Determine the (x, y) coordinate at the center of the cell enclosing the given text.  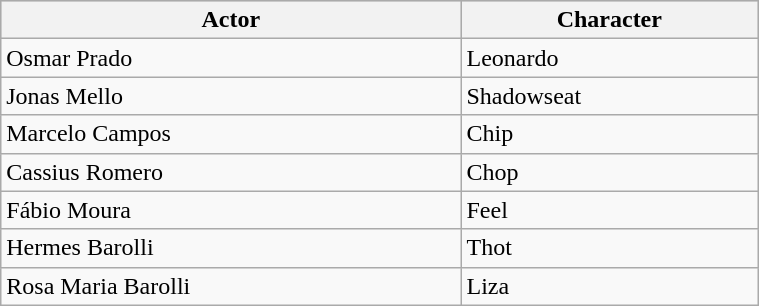
Rosa Maria Barolli (231, 286)
Osmar Prado (231, 58)
Leonardo (610, 58)
Chop (610, 172)
Hermes Barolli (231, 248)
Actor (231, 20)
Liza (610, 286)
Thot (610, 248)
Shadowseat (610, 96)
Chip (610, 134)
Feel (610, 210)
Marcelo Campos (231, 134)
Cassius Romero (231, 172)
Jonas Mello (231, 96)
Fábio Moura (231, 210)
Character (610, 20)
